Extract the [X, Y] coordinate from the center of the cell holding the provided text.  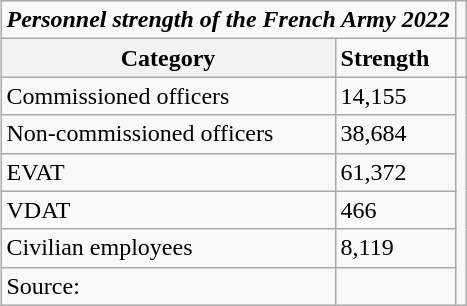
14,155 [395, 96]
61,372 [395, 172]
Strength [395, 58]
8,119 [395, 248]
Personnel strength of the French Army 2022 [228, 20]
Commissioned officers [168, 96]
38,684 [395, 134]
Category [168, 58]
EVAT [168, 172]
Civilian employees [168, 248]
VDAT [168, 210]
466 [395, 210]
Source: [168, 286]
Non-commissioned officers [168, 134]
